Detect which cell encompasses the target text, then output its (x, y) center coordinate. 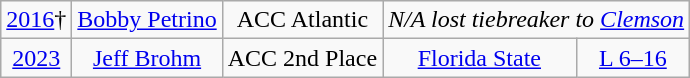
2023 (36, 58)
Florida State (480, 58)
ACC Atlantic (302, 20)
N/A lost tiebreaker to Clemson (536, 20)
Jeff Brohm (147, 58)
Bobby Petrino (147, 20)
L 6–16 (633, 58)
ACC 2nd Place (302, 58)
2016† (36, 20)
